From the cell containing the given text, extract its center point as [x, y] coordinate. 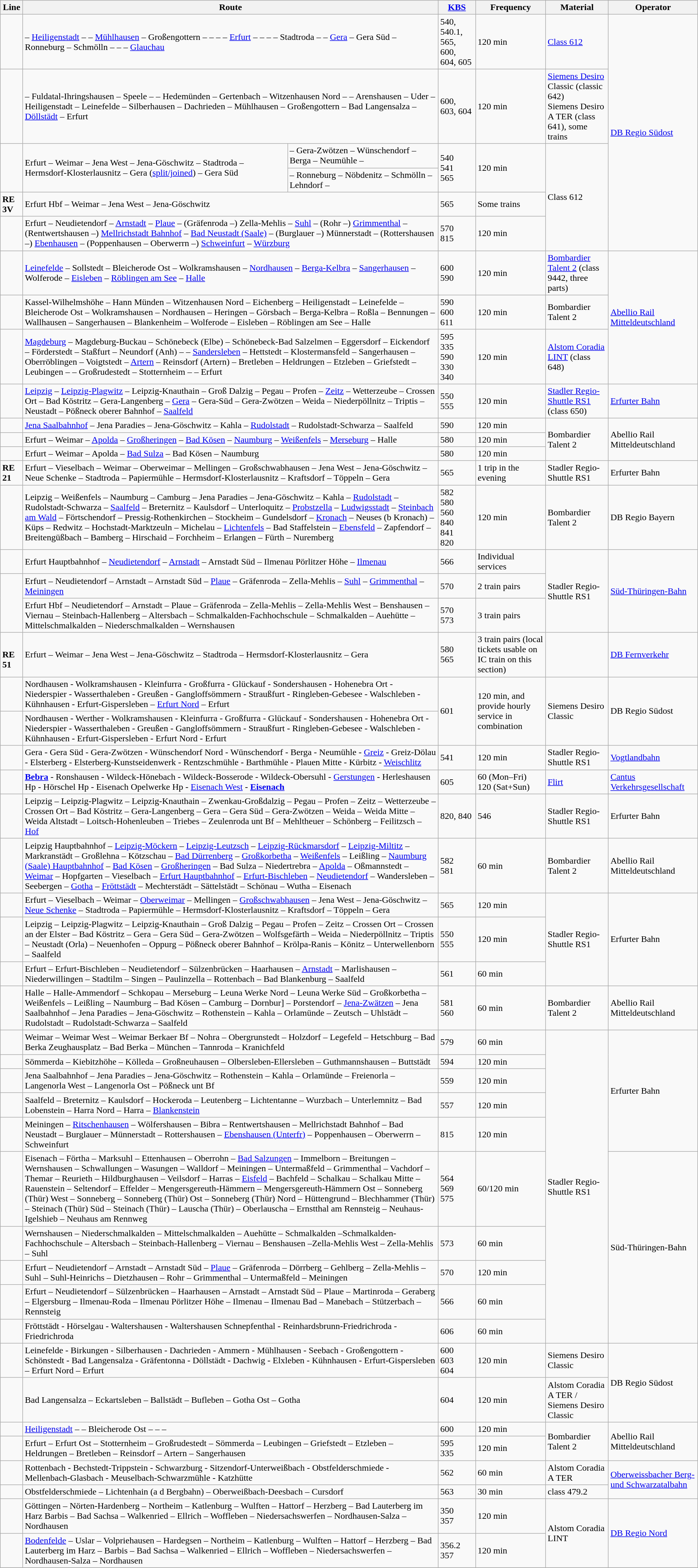
Alstom Coradia LINT [577, 1533]
Erfurt – Neudietendorf – Arnstadt – Arnstadt Süd – Plaue – Gräfenroda – Zella-Mehlis – Suhl – Grimmenthal – Meiningen [230, 586]
Jena Saalbahnhof – Jena Paradies – Jena-Göschwitz – Rothenstein – Kahla – Orlamünde – Freienorla – Langenorla West – Langenorla Ost – Pößneck unt Bf [230, 1081]
3 train pairs [510, 615]
601 [457, 711]
Erfurt – Weimar – Apolda – Bad Sulza – Bad Kösen – Naumburg [230, 454]
Alstom Coradia LINT (class 648) [577, 356]
Stadler Regio-Shuttle RS1 (class 650) [577, 401]
30 min [510, 1492]
Operator [653, 7]
Alstom Coradia A TER [577, 1472]
546 [510, 816]
Alstom Coradia A TER / Siemens Desiro Classic [577, 1400]
595335 [457, 1448]
594 [457, 1062]
Erfurt – Weimar – Apolda – Großheringen – Bad Kösen – Naumburg – Weißenfels – Merseburg – Halle [230, 440]
class 479.2 [577, 1492]
559 [457, 1081]
595335590330340 [457, 356]
3 train pairs (local tickets usable on IC train on this section) [510, 655]
570573 [457, 615]
820, 840 [457, 816]
605 [457, 782]
– Heiligenstadt – – Mühlhausen – Großengottern – – – – Erfurt – – – – Stadtroda – – Gera – Gera Süd – Ronneburg – Schmölln – – – Glauchau [230, 42]
Some trains [510, 204]
Erfurt Hauptbahnhof – Neudietendorf – Arnstadt – Arnstadt Süd – Ilmenau Pörlitzer Höhe – Ilmenau [230, 562]
Bombardier Talent 2 (class 9442, three parts) [577, 273]
Material [577, 7]
Siemens Desiro Classic (classic 642)Siemens Desiro A TER (class 641), some trains [577, 106]
590600611 [457, 312]
540, 540.1, 565, 600, 604, 605 [457, 42]
815 [457, 1134]
561 [457, 973]
Bad Langensalza – Eckartsleben – Ballstädt – Bufleben – Gotha Ost – Gotha [230, 1400]
Erfurt Hbf – Weimar – Jena West – Jena-Göschwitz [230, 204]
Cantus Verkehrsgesellschaft [653, 782]
350357 [457, 1516]
KBS [457, 7]
600590 [457, 273]
582581 [457, 865]
RE 21 [12, 473]
60 (Mon–Fri)120 (Sat+Sun) [510, 782]
– Gera-Zwötzen – Wünschendorf – Berga – Neumühle – [363, 156]
Heiligenstadt – – Bleicherode Ost – – – [230, 1429]
DB Regio Nord [653, 1533]
DB Fernverkehr [653, 655]
Fröttstädt - Hörselgau - Waltershausen - Waltershausen Schnepfenthal - Reinhardsbrunn-Friedrichroda - Friedrichroda [230, 1331]
Vogtlandbahn [653, 758]
Route [230, 7]
1 trip in the evening [510, 473]
Line [12, 7]
Sömmerda – Kiebitzhöhe – Kölleda – Großneuhausen – Olbersleben-Ellersleben – Guthmannshausen – Buttstädt [230, 1062]
606 [457, 1331]
573 [457, 1243]
Individual services [510, 562]
581560 [457, 1008]
RE 3V [12, 204]
563 [457, 1492]
562 [457, 1472]
564569575 [457, 1189]
Obstfelderschmiede – Lichtenhain (a d Bergbahn) – Oberweißbach-Deesbach – Cursdorf [230, 1492]
60/120 min [510, 1189]
DB Regio Bayern [653, 518]
Erfurt – Weimar – Jena West – Jena-Göschwitz – Stadtroda – Hermsdorf-Klosterlausnitz – Gera (split/joined) – Gera Süd [155, 168]
Frequency [510, 7]
356.2357 [457, 1550]
– Ronneburg – Nöbdenitz – Schmölln – Lehndorf – [363, 180]
541 [457, 758]
Jena Saalbahnhof – Jena Paradies – Jena-Göschwitz – Kahla – Rudolstadt – Rudolstadt-Schwarza – Saalfeld [230, 425]
Flirt [577, 782]
604 [457, 1400]
Oberweissbacher Berg- und Schwarzatalbahn [653, 1480]
557 [457, 1105]
579 [457, 1043]
600, 603, 604 [457, 106]
600603604 [457, 1360]
RE 51 [12, 655]
2 train pairs [510, 586]
120 min, and provide hourly service in combination [510, 711]
540 541 565 [457, 168]
Erfurt – Weimar – Jena West – Jena-Göschwitz – Stadtroda – Hermsdorf-Klosterlausnitz – Gera [230, 655]
580565 [457, 655]
590 [457, 425]
600 [457, 1429]
570815 [457, 233]
582580560840841820 [457, 518]
